Identify which cell holds the provided text, then report its (X, Y) central coordinate. 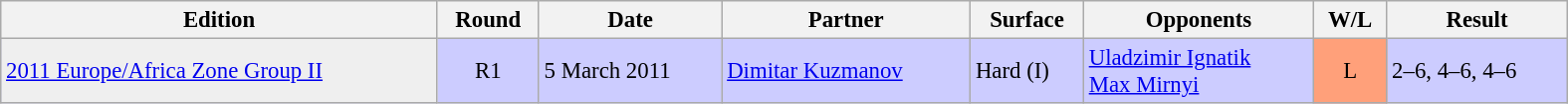
Edition (219, 20)
Round (488, 20)
Date (630, 20)
Hard (I) (1027, 72)
Uladzimir Ignatik Max Mirnyi (1199, 72)
Opponents (1199, 20)
W/L (1350, 20)
R1 (488, 72)
5 March 2011 (630, 72)
Result (1477, 20)
2011 Europe/Africa Zone Group II (219, 72)
Dimitar Kuzmanov (846, 72)
Surface (1027, 20)
2–6, 4–6, 4–6 (1477, 72)
L (1350, 72)
Partner (846, 20)
